Search for the cell housing the specified text and yield its [x, y] center coordinate. 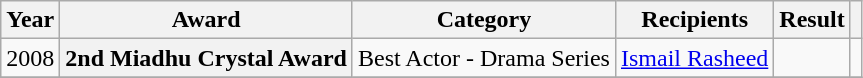
Ismail Rasheed [694, 58]
2008 [30, 58]
Result [812, 20]
Award [206, 20]
Year [30, 20]
Best Actor - Drama Series [484, 58]
2nd Miadhu Crystal Award [206, 58]
Category [484, 20]
Recipients [694, 20]
